Return (x, y) of the center of cell containing provided text 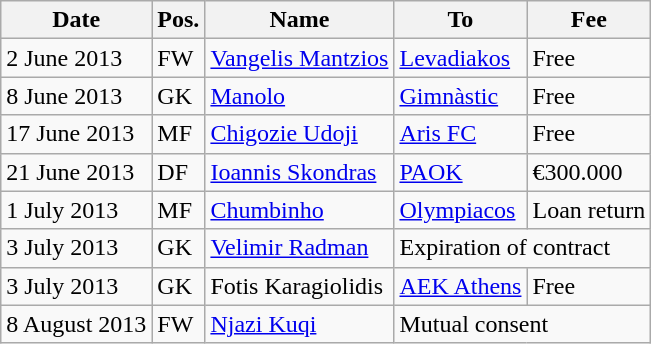
Gimnàstic (460, 96)
AEK Athens (460, 286)
Manolo (300, 96)
17 June 2013 (76, 134)
Fotis Karagiolidis (300, 286)
2 June 2013 (76, 58)
Vangelis Mantzios (300, 58)
Expiration of contract (522, 248)
Chumbinho (300, 210)
Levadiakos (460, 58)
To (460, 20)
Mutual consent (522, 324)
Aris FC (460, 134)
Name (300, 20)
Njazi Kuqi (300, 324)
DF (178, 172)
PAOK (460, 172)
Date (76, 20)
1 July 2013 (76, 210)
Fee (589, 20)
8 August 2013 (76, 324)
€300.000 (589, 172)
Velimir Radman (300, 248)
Chigozie Udoji (300, 134)
8 June 2013 (76, 96)
21 June 2013 (76, 172)
Loan return (589, 210)
Olympiacos (460, 210)
Ioannis Skondras (300, 172)
Pos. (178, 20)
